Extract the [X, Y] coordinate from the center of the cell holding the provided text.  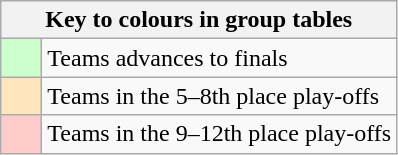
Teams advances to finals [220, 58]
Key to colours in group tables [199, 20]
Teams in the 5–8th place play-offs [220, 96]
Teams in the 9–12th place play-offs [220, 134]
